Return (X, Y) of the center of cell containing provided text 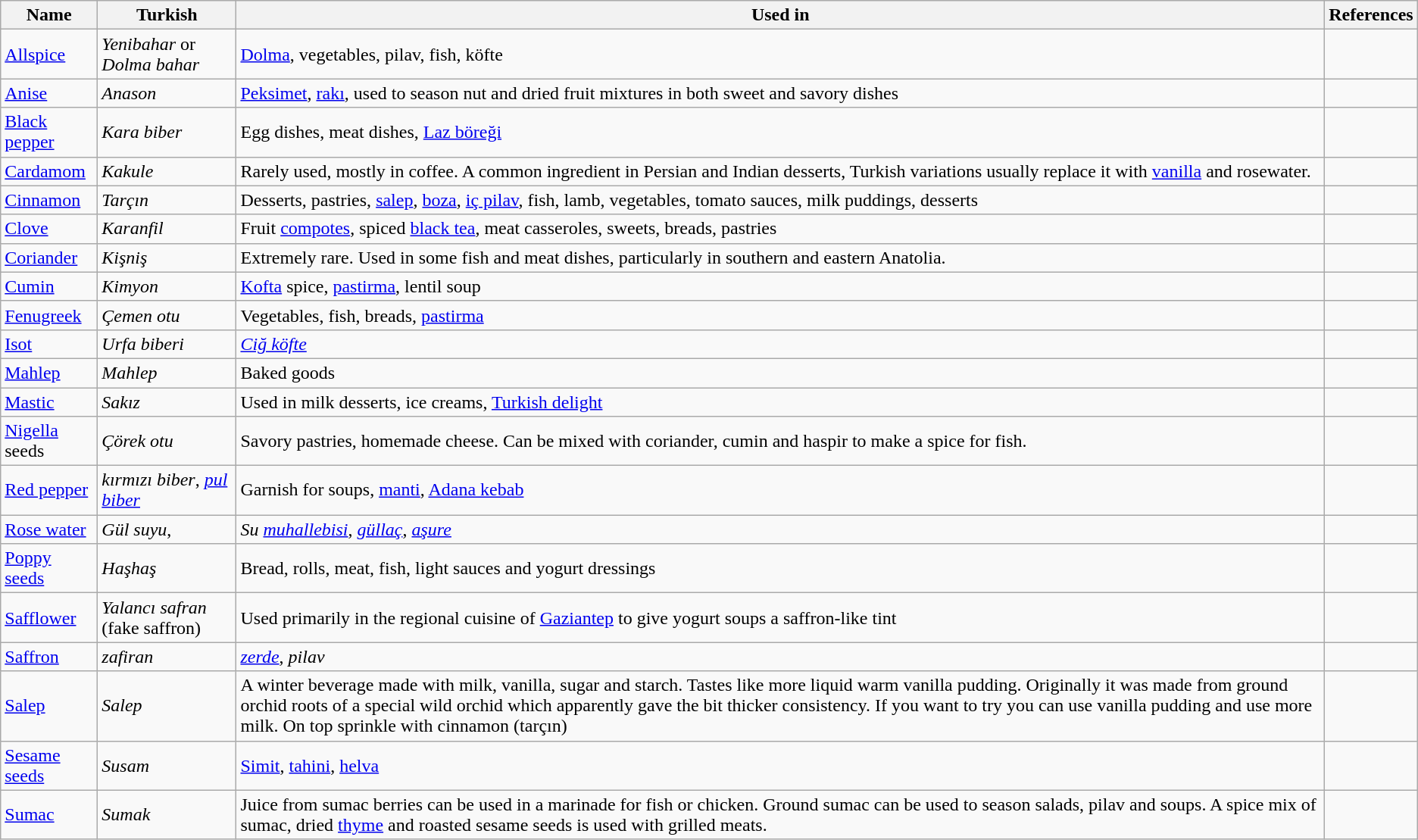
Kimyon (167, 286)
Su muhallebisi, güllaç, aşure (780, 529)
Çemen otu (167, 315)
Dolma, vegetables, pilav, fish, köfte (780, 55)
Peksimet, rakı, used to season nut and dried fruit mixtures in both sweet and savory dishes (780, 93)
Susam (167, 765)
Rarely used, mostly in coffee. A common ingredient in Persian and Indian desserts, Turkish variations usually replace it with vanilla and rosewater. (780, 171)
Haşhaş (167, 568)
Anise (49, 93)
Sesame seeds (49, 765)
Urfa biberi (167, 344)
Coriander (49, 258)
Baked goods (780, 373)
Kakule (167, 171)
Kofta spice, pastirma, lentil soup (780, 286)
Vegetables, fish, breads, pastirma (780, 315)
Extremely rare. Used in some fish and meat dishes, particularly in southern and eastern Anatolia. (780, 258)
Savory pastries, homemade cheese. Can be mixed with coriander, cumin and haspir to make a spice for fish. (780, 441)
Allspice (49, 55)
Saffron (49, 657)
Desserts, pastries, salep, boza, iç pilav, fish, lamb, vegetables, tomato sauces, milk puddings, desserts (780, 200)
Turkish (167, 15)
Rose water (49, 529)
Yenibahar or Dolma bahar (167, 55)
Used in (780, 15)
Cardamom (49, 171)
Cinnamon (49, 200)
Karanfil (167, 229)
Used primarily in the regional cuisine of Gaziantep to give yogurt soups a saffron-like tint (780, 618)
Çörek otu (167, 441)
References (1371, 15)
Used in milk desserts, ice creams, Turkish delight (780, 402)
Clove (49, 229)
kırmızı biber, pul biber (167, 491)
Safflower (49, 618)
Name (49, 15)
Cumin (49, 286)
Mastic (49, 402)
Red pepper (49, 491)
Isot (49, 344)
zafiran (167, 657)
Egg dishes, meat dishes, Laz böreği (780, 132)
zerde, pilav (780, 657)
Poppy seeds (49, 568)
Sumac (49, 815)
Yalancı safran (fake saffron) (167, 618)
Sumak (167, 815)
Fenugreek (49, 315)
Nigella seeds (49, 441)
Tarçın (167, 200)
Black pepper (49, 132)
Anason (167, 93)
Garnish for soups, manti, Adana kebab (780, 491)
Kişniş (167, 258)
Sakız (167, 402)
Ciğ köfte (780, 344)
Bread, rolls, meat, fish, light sauces and yogurt dressings (780, 568)
Simit, tahini, helva (780, 765)
Kara biber (167, 132)
Gül suyu, (167, 529)
Fruit compotes, spiced black tea, meat casseroles, sweets, breads, pastries (780, 229)
